Extract the (X, Y) coordinate from the center of the cell holding the provided text.  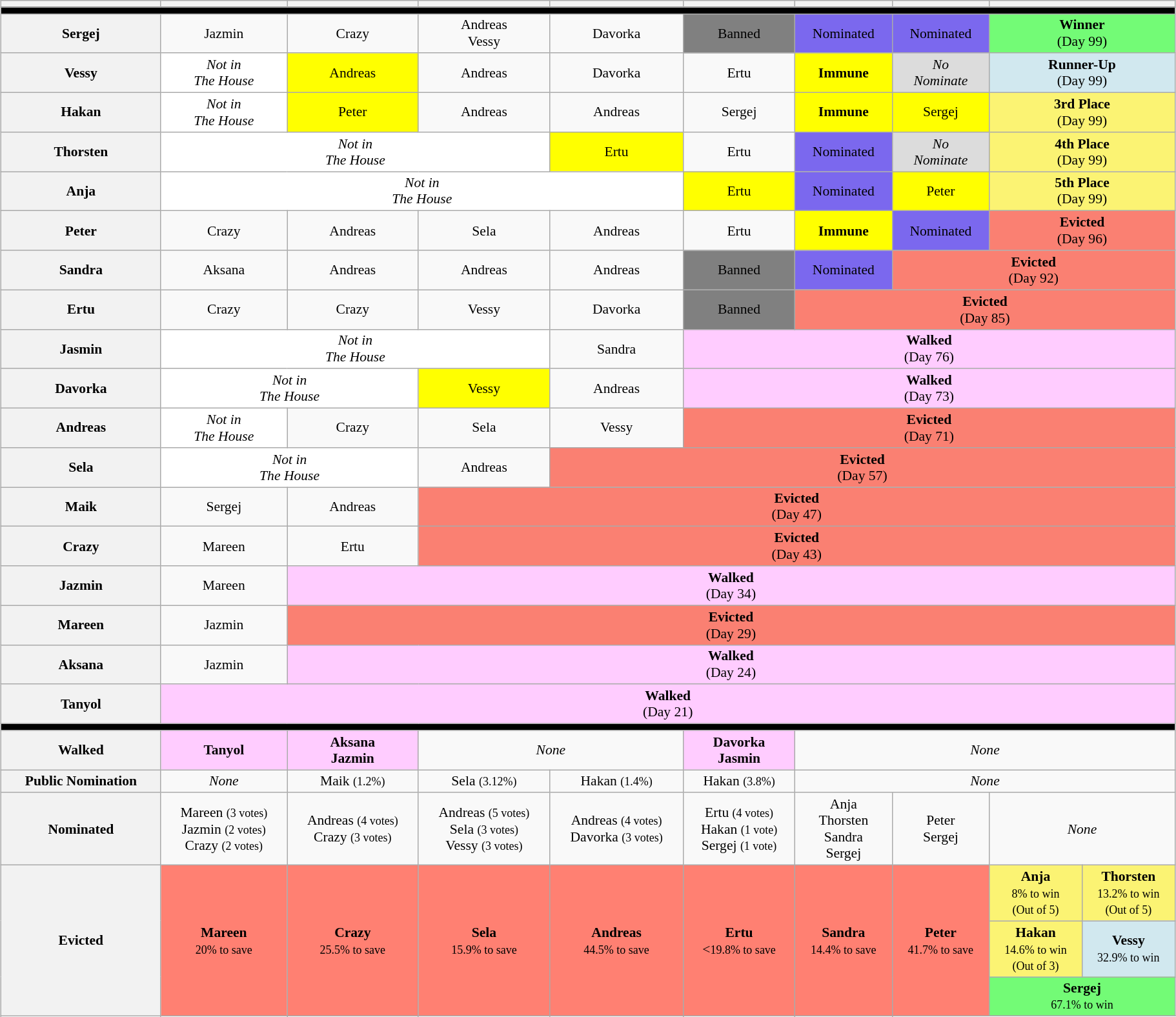
Crazy25.5% to save (353, 941)
AnjaThorstenSandraSergej (844, 829)
Andreas44.5% to save (617, 941)
Hakan (81, 112)
Hakan (3.8%) (738, 781)
Evicted (Day 43) (796, 546)
5th Place (Day 99) (1082, 191)
Runner-Up (Day 99) (1082, 74)
Evicted (81, 941)
4th Place (Day 99) (1082, 152)
Sergej67.1% to win (1082, 996)
Andreas (4 votes)Davorka (3 votes) (617, 829)
Peter41.7% to save (941, 941)
AksanaJazmin (353, 750)
Mareen20% to save (223, 941)
Evicted (Day 57) (862, 467)
Mareen (3 votes)Jazmin (2 votes)Crazy (2 votes) (223, 829)
Maik (81, 507)
Sandra14.4% to save (844, 941)
Thorsten13.2% to win(Out of 5) (1128, 893)
Anja8% to win(Out of 5) (1036, 893)
Hakan (1.4%) (617, 781)
Winner (Day 99) (1082, 34)
Evicted (Day 29) (731, 625)
Sela (3.12%) (484, 781)
Andreas (5 votes)Sela (3 votes)Vessy (3 votes) (484, 829)
Thorsten (81, 152)
Walked (Day 73) (929, 388)
Hakan14.6% to win(Out of 3) (1036, 949)
Evicted (Day 47) (796, 507)
Anja (81, 191)
Evicted (Day 96) (1082, 231)
DavorkaJasmin (738, 750)
Evicted (Day 85) (985, 310)
Ertu (4 votes)Hakan (1 vote)Sergej (1 vote) (738, 829)
Vessy32.9% to win (1128, 949)
Maik (1.2%) (353, 781)
Ertu<19.8% to save (738, 941)
AndreasVessy (484, 34)
Jasmin (81, 348)
Evicted (Day 71) (929, 428)
Sela15.9% to save (484, 941)
Andreas (4 votes)Crazy (3 votes) (353, 829)
Walked (Day 76) (929, 348)
3rd Place (Day 99) (1082, 112)
Walked (Day 34) (731, 586)
PeterSergej (941, 829)
Evicted (Day 92) (1033, 270)
Public Nomination (81, 781)
Walked (Day 24) (731, 665)
Walked (Day 21) (667, 705)
Walked (81, 750)
